Return [X, Y] of the center of cell containing provided text 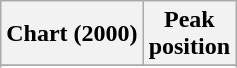
Chart (2000) [72, 34]
Peakposition [189, 34]
